Identify which cell holds the provided text, then report its (X, Y) central coordinate. 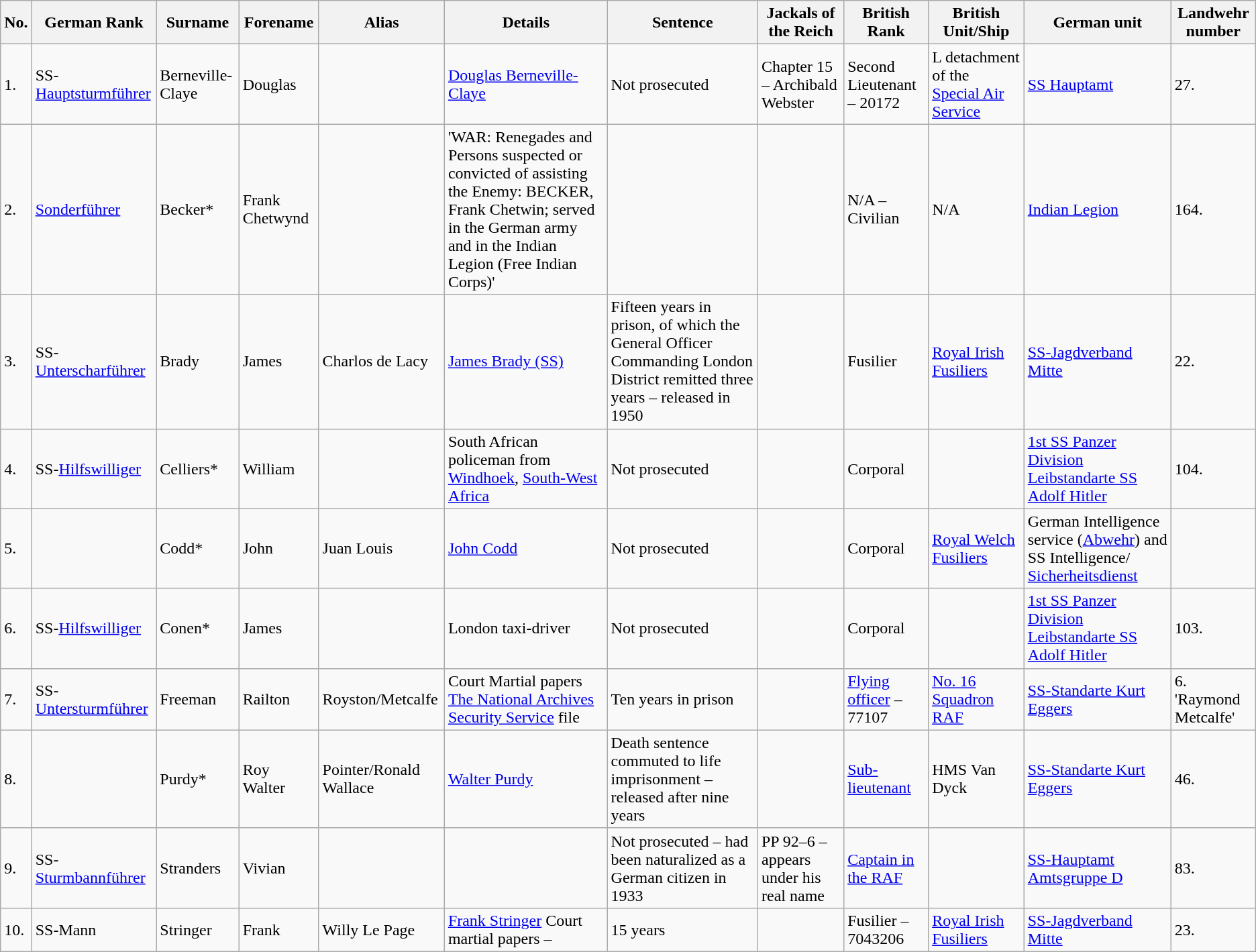
Flying officer – 77107 (886, 699)
SS-Unterscharführer (94, 362)
Fusilier – 7043206 (886, 930)
Stringer (197, 930)
South African policeman from Windhoek, South-West Africa (526, 468)
Fusilier (886, 362)
SS-Hauptsturmführer (94, 85)
London taxi-driver (526, 628)
Ten years in prison (682, 699)
Royal Welch Fusiliers (977, 549)
German Intelligence service (Abwehr) and SS Intelligence/ Sicherheitsdienst (1098, 549)
John Codd (526, 549)
22. (1213, 362)
5. (16, 549)
HMS Van Dyck (977, 779)
Second Lieutenant – 20172 (886, 85)
Juan Louis (381, 549)
Roy Walter (279, 779)
Not prosecuted – had been naturalized as a German citizen in 1933 (682, 868)
PP 92–6 – appears under his real name (800, 868)
SS-Untersturmführer (94, 699)
Frank Chetwynd (279, 209)
Railton (279, 699)
Codd* (197, 549)
3. (16, 362)
23. (1213, 930)
SS-Mann (94, 930)
Fifteen years in prison, of which the General Officer Commanding London District remitted three years – released in 1950 (682, 362)
Jackals of the Reich (800, 23)
Details (526, 23)
103. (1213, 628)
German Rank (94, 23)
Frank (279, 930)
SS-Hauptamt Amtsgruppe D (1098, 868)
Court Martial papers The National Archives Security Service file (526, 699)
83. (1213, 868)
Sonderführer (94, 209)
4. (16, 468)
Vivian (279, 868)
Alias (381, 23)
8. (16, 779)
N/A – Civilian (886, 209)
27. (1213, 85)
164. (1213, 209)
Landwehr number (1213, 23)
46. (1213, 779)
SS-Sturmbannführer (94, 868)
6. (16, 628)
Celliers* (197, 468)
William (279, 468)
Surname (197, 23)
15 years (682, 930)
British Unit/Ship (977, 23)
Douglas (279, 85)
Pointer/Ronald Wallace (381, 779)
Willy Le Page (381, 930)
Walter Purdy (526, 779)
James Brady (SS) (526, 362)
10. (16, 930)
Conen* (197, 628)
N/A (977, 209)
No. 16 Squadron RAF (977, 699)
Purdy* (197, 779)
Brady (197, 362)
SS Hauptamt (1098, 85)
No. (16, 23)
7. (16, 699)
Charlos de Lacy (381, 362)
Forename (279, 23)
Royston/Metcalfe (381, 699)
Chapter 15 – Archibald Webster (800, 85)
L detachment of the Special Air Service (977, 85)
Douglas Berneville-Claye (526, 85)
Sentence (682, 23)
Freeman (197, 699)
John (279, 549)
Indian Legion (1098, 209)
1. (16, 85)
9. (16, 868)
Death sentence commuted to life imprisonment – released after nine years (682, 779)
German unit (1098, 23)
2. (16, 209)
Sub-lieutenant (886, 779)
Captain in the RAF (886, 868)
British Rank (886, 23)
Stranders (197, 868)
104. (1213, 468)
Berneville-Claye (197, 85)
Frank Stringer Court martial papers – (526, 930)
Becker* (197, 209)
6. 'Raymond Metcalfe' (1213, 699)
